Locate the cell with the specified text and output its [X, Y] center coordinate. 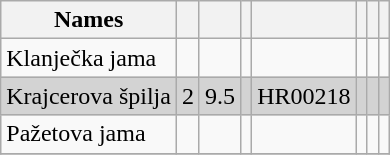
HR00218 [304, 96]
Klanječka jama [89, 58]
Krajcerova špilja [89, 96]
9.5 [220, 96]
2 [188, 96]
Pažetova jama [89, 134]
Names [89, 20]
